Extract the [x, y] coordinate from the center of the cell holding the provided text.  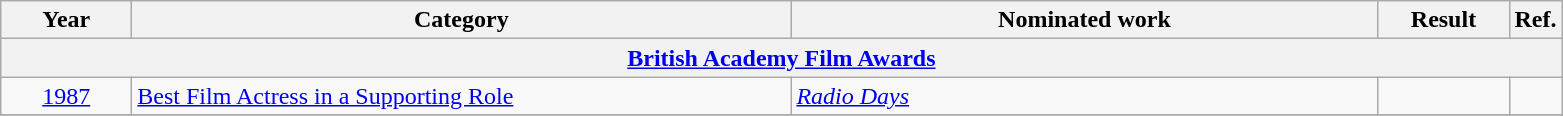
British Academy Film Awards [782, 58]
Category [462, 20]
Year [66, 20]
Best Film Actress in a Supporting Role [462, 96]
Result [1444, 20]
Ref. [1536, 20]
Nominated work [1084, 20]
1987 [66, 96]
Radio Days [1084, 96]
